Find where the given text appears and provide that cell's center as (X, Y) coordinate. 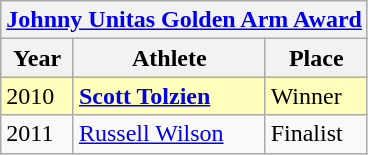
Scott Tolzien (169, 96)
Winner (316, 96)
Finalist (316, 134)
Place (316, 58)
Year (38, 58)
Russell Wilson (169, 134)
2011 (38, 134)
Athlete (169, 58)
Johnny Unitas Golden Arm Award (184, 20)
2010 (38, 96)
